Provide the [x, y] coordinate of the cell's center where the given text is located.  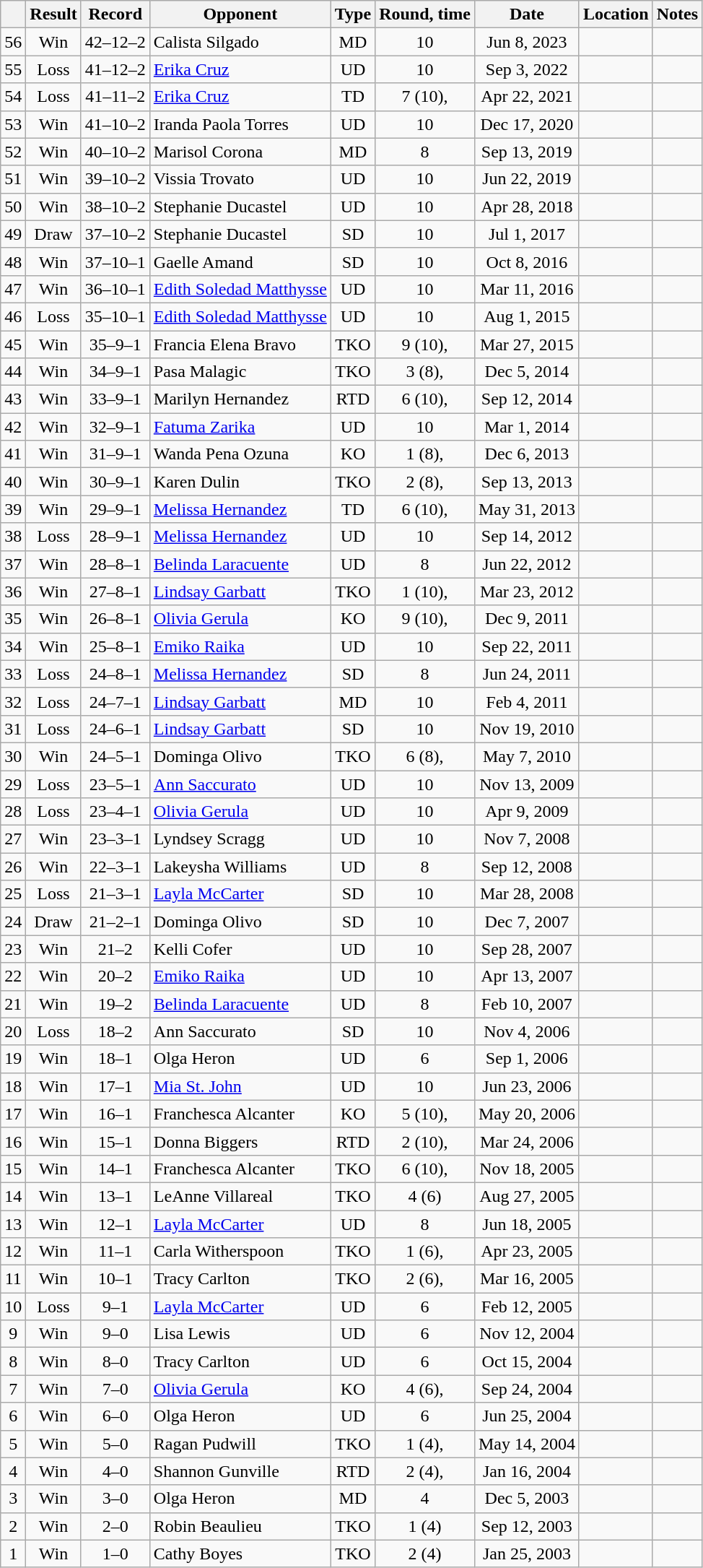
Sep 22, 2011 [527, 646]
May 31, 2013 [527, 509]
Record [115, 14]
1 (4), [425, 1444]
Feb 4, 2011 [527, 701]
Mar 16, 2005 [527, 1279]
1–0 [115, 1554]
24–6–1 [115, 729]
Mar 27, 2015 [527, 345]
39 [13, 509]
39–10–2 [115, 179]
35–10–1 [115, 316]
42–12–2 [115, 42]
Wanda Pena Ozuna [240, 454]
Mar 11, 2016 [527, 289]
Type [352, 14]
Oct 15, 2004 [527, 1361]
30 [13, 756]
29–9–1 [115, 509]
19–2 [115, 1004]
4 (6), [425, 1389]
40 [13, 482]
LeAnne Villareal [240, 1196]
2 (6), [425, 1279]
7 [13, 1389]
Jan 25, 2003 [527, 1554]
55 [13, 69]
Nov 13, 2009 [527, 784]
Pasa Malagic [240, 372]
Apr 28, 2018 [527, 207]
2 (10), [425, 1141]
31 [13, 729]
Vissia Trovato [240, 179]
18–2 [115, 1031]
5 [13, 1444]
Jun 22, 2019 [527, 179]
11–1 [115, 1252]
36–10–1 [115, 289]
27–8–1 [115, 592]
Mia St. John [240, 1086]
1 (10), [425, 592]
3 [13, 1499]
6 (8), [425, 756]
1 [13, 1554]
1 (4) [425, 1526]
35–9–1 [115, 345]
29 [13, 784]
32 [13, 701]
Mar 1, 2014 [527, 427]
Fatuma Zarika [240, 427]
28 [13, 812]
26–8–1 [115, 619]
Marilyn Hernandez [240, 399]
Apr 9, 2009 [527, 812]
34 [13, 646]
Nov 7, 2008 [527, 839]
16 [13, 1141]
18–1 [115, 1059]
25–8–1 [115, 646]
42 [13, 427]
2 (4) [425, 1554]
2 (8), [425, 482]
Mar 24, 2006 [527, 1141]
17–1 [115, 1086]
3–0 [115, 1499]
Lyndsey Scragg [240, 839]
43 [13, 399]
Location [616, 14]
31–9–1 [115, 454]
24 [13, 922]
Dec 7, 2007 [527, 922]
Jun 25, 2004 [527, 1416]
13–1 [115, 1196]
Sep 24, 2004 [527, 1389]
9–1 [115, 1307]
Aug 27, 2005 [527, 1196]
50 [13, 207]
Sep 28, 2007 [527, 949]
22–3–1 [115, 867]
37–10–2 [115, 234]
12 [13, 1252]
2 [13, 1526]
Francia Elena Bravo [240, 345]
Dec 6, 2013 [527, 454]
Robin Beaulieu [240, 1526]
40–10–2 [115, 152]
Result [53, 14]
May 14, 2004 [527, 1444]
Nov 4, 2006 [527, 1031]
21–3–1 [115, 894]
Karen Dulin [240, 482]
Sep 12, 2003 [527, 1526]
41 [13, 454]
Nov 12, 2004 [527, 1334]
25 [13, 894]
35 [13, 619]
45 [13, 345]
Sep 1, 2006 [527, 1059]
Shannon Gunville [240, 1471]
4 (6) [425, 1196]
Kelli Cofer [240, 949]
38 [13, 537]
May 20, 2006 [527, 1114]
37–10–1 [115, 261]
17 [13, 1114]
24–8–1 [115, 674]
20–2 [115, 976]
28–9–1 [115, 537]
20 [13, 1031]
12–1 [115, 1224]
18 [13, 1086]
14–1 [115, 1169]
22 [13, 976]
23–5–1 [115, 784]
Dec 9, 2011 [527, 619]
33 [13, 674]
15–1 [115, 1141]
Jun 23, 2006 [527, 1086]
1 (6), [425, 1252]
1 (8), [425, 454]
49 [13, 234]
53 [13, 124]
Apr 13, 2007 [527, 976]
3 (8), [425, 372]
Jun 8, 2023 [527, 42]
Mar 28, 2008 [527, 894]
21 [13, 1004]
24–7–1 [115, 701]
38–10–2 [115, 207]
23 [13, 949]
47 [13, 289]
2 (4), [425, 1471]
44 [13, 372]
46 [13, 316]
Donna Biggers [240, 1141]
Nov 18, 2005 [527, 1169]
52 [13, 152]
15 [13, 1169]
4–0 [115, 1471]
Notes [677, 14]
Aug 1, 2015 [527, 316]
Jun 24, 2011 [527, 674]
19 [13, 1059]
7–0 [115, 1389]
26 [13, 867]
Ragan Pudwill [240, 1444]
Sep 14, 2012 [527, 537]
Calista Silgado [240, 42]
Sep 12, 2008 [527, 867]
48 [13, 261]
33–9–1 [115, 399]
34–9–1 [115, 372]
13 [13, 1224]
Dec 5, 2014 [527, 372]
Feb 10, 2007 [527, 1004]
32–9–1 [115, 427]
Jun 18, 2005 [527, 1224]
10–1 [115, 1279]
23–4–1 [115, 812]
Jun 22, 2012 [527, 564]
Lakeysha Williams [240, 867]
8–0 [115, 1361]
30–9–1 [115, 482]
41–10–2 [115, 124]
Marisol Corona [240, 152]
21–2–1 [115, 922]
9 [13, 1334]
Apr 22, 2021 [527, 97]
7 (10), [425, 97]
Opponent [240, 14]
28–8–1 [115, 564]
Round, time [425, 14]
Carla Witherspoon [240, 1252]
6–0 [115, 1416]
21–2 [115, 949]
11 [13, 1279]
Sep 13, 2013 [527, 482]
Gaelle Amand [240, 261]
51 [13, 179]
Date [527, 14]
16–1 [115, 1114]
Apr 23, 2005 [527, 1252]
5 (10), [425, 1114]
May 7, 2010 [527, 756]
Oct 8, 2016 [527, 261]
9–0 [115, 1334]
37 [13, 564]
Lisa Lewis [240, 1334]
36 [13, 592]
5–0 [115, 1444]
54 [13, 97]
Iranda Paola Torres [240, 124]
41–12–2 [115, 69]
Sep 3, 2022 [527, 69]
14 [13, 1196]
23–3–1 [115, 839]
2–0 [115, 1526]
Dec 5, 2003 [527, 1499]
27 [13, 839]
Cathy Boyes [240, 1554]
Sep 12, 2014 [527, 399]
Mar 23, 2012 [527, 592]
Nov 19, 2010 [527, 729]
41–11–2 [115, 97]
24–5–1 [115, 756]
56 [13, 42]
Jul 1, 2017 [527, 234]
Sep 13, 2019 [527, 152]
Feb 12, 2005 [527, 1307]
Jan 16, 2004 [527, 1471]
Dec 17, 2020 [527, 124]
